Capture the cell that displays the provided text and extract its [x, y] central coordinate. 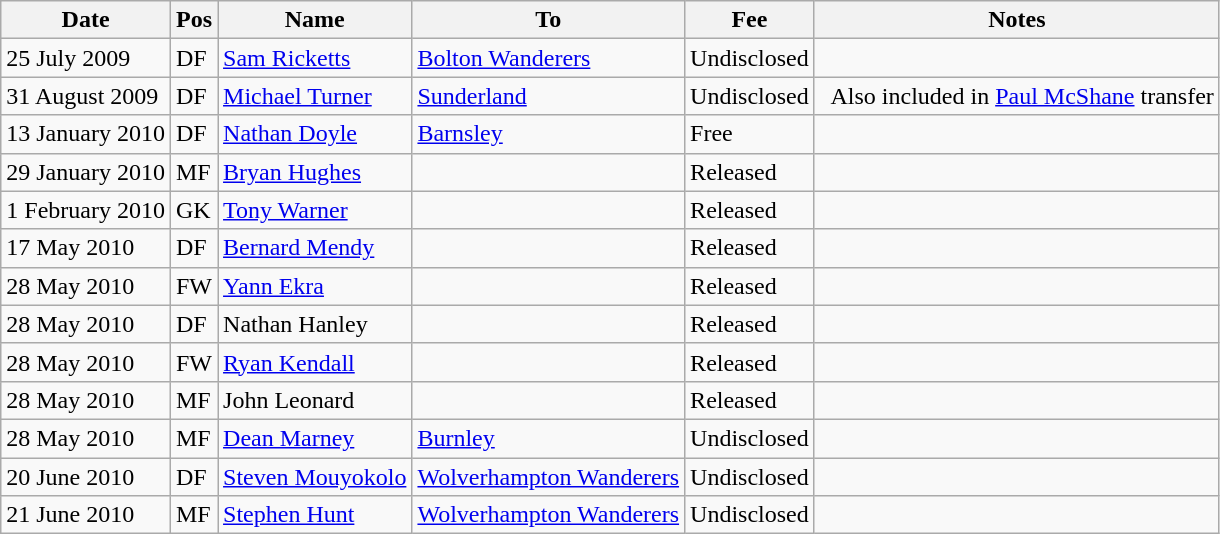
Bernard Mendy [315, 248]
Burnley [548, 438]
Dean Marney [315, 438]
Michael Turner [315, 96]
John Leonard [315, 400]
Bryan Hughes [315, 172]
Pos [194, 20]
Nathan Doyle [315, 134]
Fee [750, 20]
Name [315, 20]
Date [86, 20]
31 August 2009 [86, 96]
Free [750, 134]
GK [194, 210]
Also included in Paul McShane transfer [1016, 96]
Barnsley [548, 134]
Sunderland [548, 96]
13 January 2010 [86, 134]
To [548, 20]
1 February 2010 [86, 210]
Notes [1016, 20]
Tony Warner [315, 210]
17 May 2010 [86, 248]
21 June 2010 [86, 515]
Sam Ricketts [315, 58]
Ryan Kendall [315, 362]
25 July 2009 [86, 58]
Steven Mouyokolo [315, 477]
20 June 2010 [86, 477]
Bolton Wanderers [548, 58]
Stephen Hunt [315, 515]
29 January 2010 [86, 172]
Nathan Hanley [315, 324]
Yann Ekra [315, 286]
